Search for the cell housing the specified text and yield its [X, Y] center coordinate. 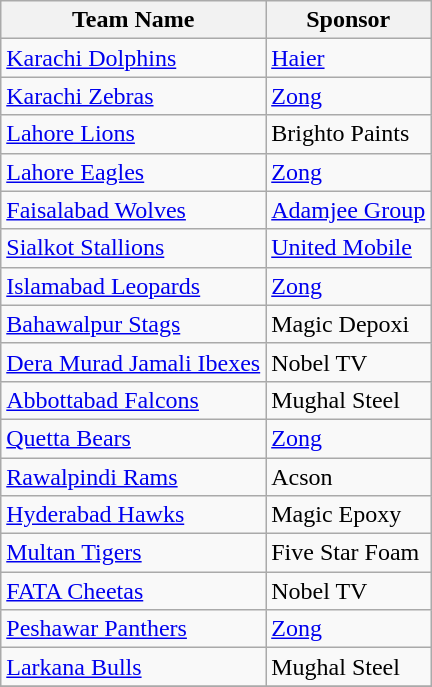
Five Star Foam [348, 553]
Peshawar Panthers [134, 629]
Lahore Lions [134, 134]
Larkana Bulls [134, 667]
Karachi Dolphins [134, 58]
Magic Epoxy [348, 515]
Bahawalpur Stags [134, 324]
Abbottabad Falcons [134, 400]
Sponsor [348, 20]
Brighto Paints [348, 134]
United Mobile [348, 248]
Quetta Bears [134, 438]
Multan Tigers [134, 553]
Magic Depoxi [348, 324]
Hyderabad Hawks [134, 515]
Adamjee Group [348, 210]
Team Name [134, 20]
Faisalabad Wolves [134, 210]
Karachi Zebras [134, 96]
Rawalpindi Rams [134, 477]
Dera Murad Jamali Ibexes [134, 362]
Islamabad Leopards [134, 286]
Acson [348, 477]
Haier [348, 58]
Lahore Eagles [134, 172]
Sialkot Stallions [134, 248]
FATA Cheetas [134, 591]
